Capture the cell that displays the provided text and extract its [x, y] central coordinate. 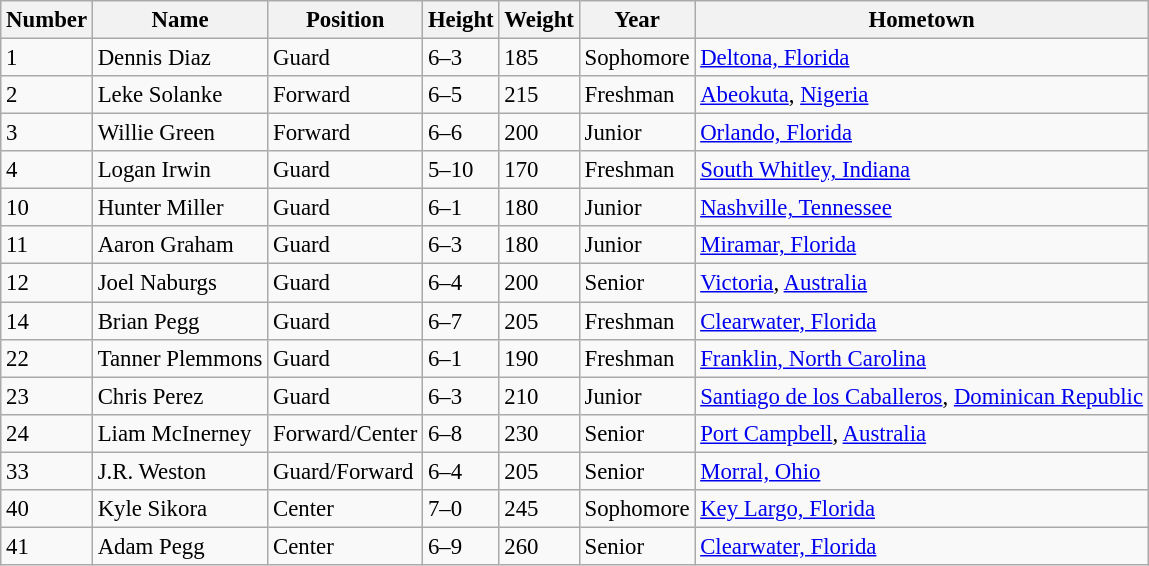
245 [539, 509]
190 [539, 358]
Chris Perez [180, 396]
South Whitley, Indiana [922, 170]
Port Campbell, Australia [922, 433]
Leke Solanke [180, 95]
22 [47, 358]
3 [47, 133]
Willie Green [180, 133]
5–10 [461, 170]
Tanner Plemmons [180, 358]
41 [47, 546]
Hunter Miller [180, 208]
Guard/Forward [346, 471]
Aaron Graham [180, 245]
Name [180, 20]
6–9 [461, 546]
Franklin, North Carolina [922, 358]
6–7 [461, 321]
6–5 [461, 95]
6–8 [461, 433]
2 [47, 95]
33 [47, 471]
10 [47, 208]
170 [539, 170]
11 [47, 245]
7–0 [461, 509]
Key Largo, Florida [922, 509]
Liam McInerney [180, 433]
Dennis Diaz [180, 58]
12 [47, 283]
23 [47, 396]
Joel Naburgs [180, 283]
J.R. Weston [180, 471]
6–6 [461, 133]
Abeokuta, Nigeria [922, 95]
Deltona, Florida [922, 58]
1 [47, 58]
Santiago de los Caballeros, Dominican Republic [922, 396]
Victoria, Australia [922, 283]
Number [47, 20]
Miramar, Florida [922, 245]
Year [637, 20]
Orlando, Florida [922, 133]
Nashville, Tennessee [922, 208]
40 [47, 509]
Adam Pegg [180, 546]
Brian Pegg [180, 321]
Position [346, 20]
Hometown [922, 20]
Weight [539, 20]
210 [539, 396]
Forward/Center [346, 433]
Morral, Ohio [922, 471]
14 [47, 321]
260 [539, 546]
Logan Irwin [180, 170]
185 [539, 58]
Kyle Sikora [180, 509]
230 [539, 433]
Height [461, 20]
215 [539, 95]
4 [47, 170]
24 [47, 433]
